Return [X, Y] of the center of cell containing provided text 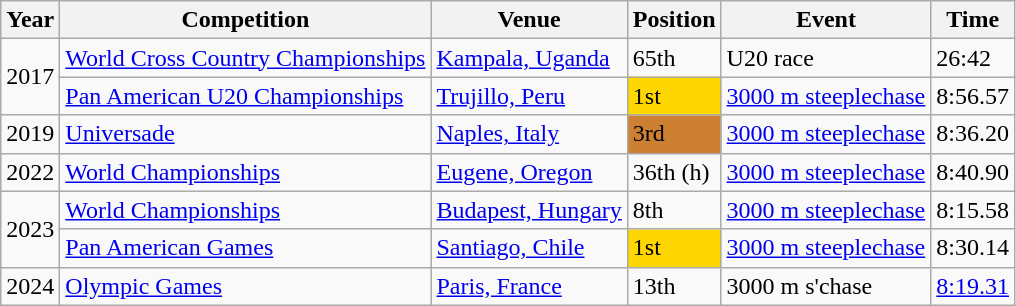
Universade [246, 134]
U20 race [826, 58]
Position [674, 20]
Competition [246, 20]
Olympic Games [246, 286]
2024 [30, 286]
Time [973, 20]
3rd [674, 134]
26:42 [973, 58]
13th [674, 286]
Naples, Italy [529, 134]
8:19.31 [973, 286]
Year [30, 20]
65th [674, 58]
8:56.57 [973, 96]
8:30.14 [973, 248]
Eugene, Oregon [529, 172]
Budapest, Hungary [529, 210]
Paris, France [529, 286]
8th [674, 210]
Santiago, Chile [529, 248]
8:36.20 [973, 134]
3000 m s'chase [826, 286]
World Cross Country Championships [246, 58]
8:40.90 [973, 172]
2019 [30, 134]
8:15.58 [973, 210]
Pan American U20 Championships [246, 96]
Pan American Games [246, 248]
Event [826, 20]
Kampala, Uganda [529, 58]
2023 [30, 229]
36th (h) [674, 172]
2017 [30, 77]
2022 [30, 172]
Trujillo, Peru [529, 96]
Venue [529, 20]
